Find where the given text appears and provide that cell's center as [x, y] coordinate. 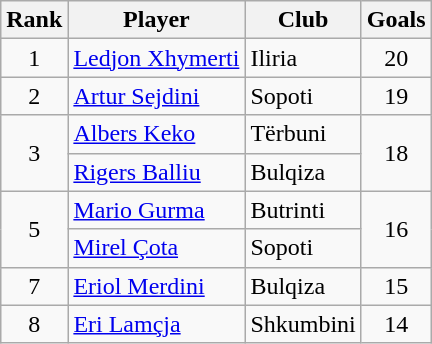
Eri Lamçja [156, 324]
Albers Keko [156, 134]
8 [34, 324]
3 [34, 153]
14 [396, 324]
16 [396, 229]
Mario Gurma [156, 210]
1 [34, 58]
Butrinti [303, 210]
19 [396, 96]
Ledjon Xhymerti [156, 58]
Eriol Merdini [156, 286]
Rigers Balliu [156, 172]
Rank [34, 20]
5 [34, 229]
Player [156, 20]
Iliria [303, 58]
7 [34, 286]
15 [396, 286]
Artur Sejdini [156, 96]
Tërbuni [303, 134]
20 [396, 58]
Shkumbini [303, 324]
Mirel Çota [156, 248]
2 [34, 96]
18 [396, 153]
Club [303, 20]
Goals [396, 20]
